Pinpoint the cell where the given text exists, returning its (X, Y) midpoint coordinate. 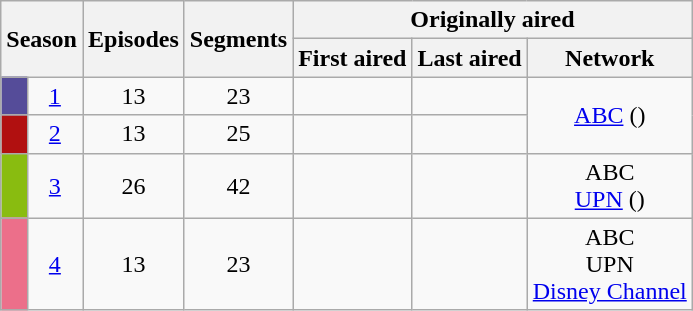
Originally aired (493, 20)
3 (54, 186)
Episodes (133, 39)
First aired (352, 58)
25 (238, 134)
Network (610, 58)
Season (42, 39)
42 (238, 186)
ABCUPNDisney Channel (610, 264)
ABC () (610, 115)
2 (54, 134)
4 (54, 264)
1 (54, 96)
Segments (238, 39)
ABCUPN () (610, 186)
Last aired (470, 58)
26 (133, 186)
